For the text-containing cell, return its midpoint in (X, Y) coordinate format. 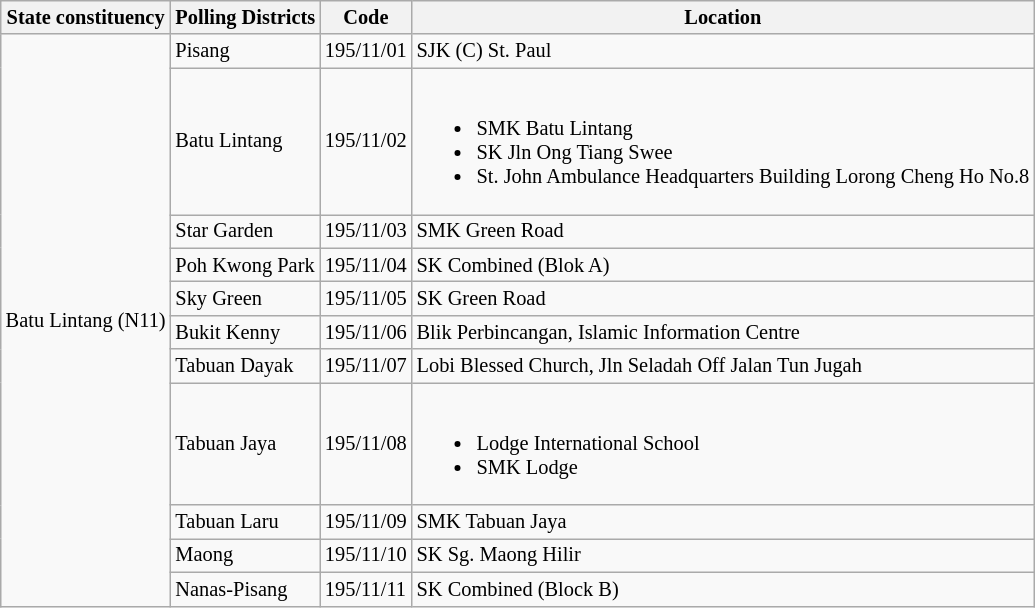
195/11/08 (366, 443)
195/11/11 (366, 589)
195/11/05 (366, 298)
Tabuan Laru (245, 522)
Location (723, 17)
SK Combined (Blok A) (723, 265)
Code (366, 17)
State constituency (86, 17)
Polling Districts (245, 17)
195/11/06 (366, 332)
Maong (245, 555)
Bukit Kenny (245, 332)
Nanas-Pisang (245, 589)
Lobi Blessed Church, Jln Seladah Off Jalan Tun Jugah (723, 366)
195/11/04 (366, 265)
Tabuan Dayak (245, 366)
Poh Kwong Park (245, 265)
195/11/09 (366, 522)
Tabuan Jaya (245, 443)
SMK Batu LintangSK Jln Ong Tiang SweeSt. John Ambulance Headquarters Building Lorong Cheng Ho No.8 (723, 141)
195/11/07 (366, 366)
Blik Perbincangan, Islamic Information Centre (723, 332)
SMK Tabuan Jaya (723, 522)
Batu Lintang (N11) (86, 320)
195/11/01 (366, 51)
Pisang (245, 51)
Sky Green (245, 298)
195/11/10 (366, 555)
195/11/03 (366, 231)
SK Combined (Block B) (723, 589)
SMK Green Road (723, 231)
SJK (C) St. Paul (723, 51)
SK Sg. Maong Hilir (723, 555)
Batu Lintang (245, 141)
195/11/02 (366, 141)
Lodge International SchoolSMK Lodge (723, 443)
SK Green Road (723, 298)
Star Garden (245, 231)
